Return the [x, y] coordinate for the center point of the cell that contains the specified text.  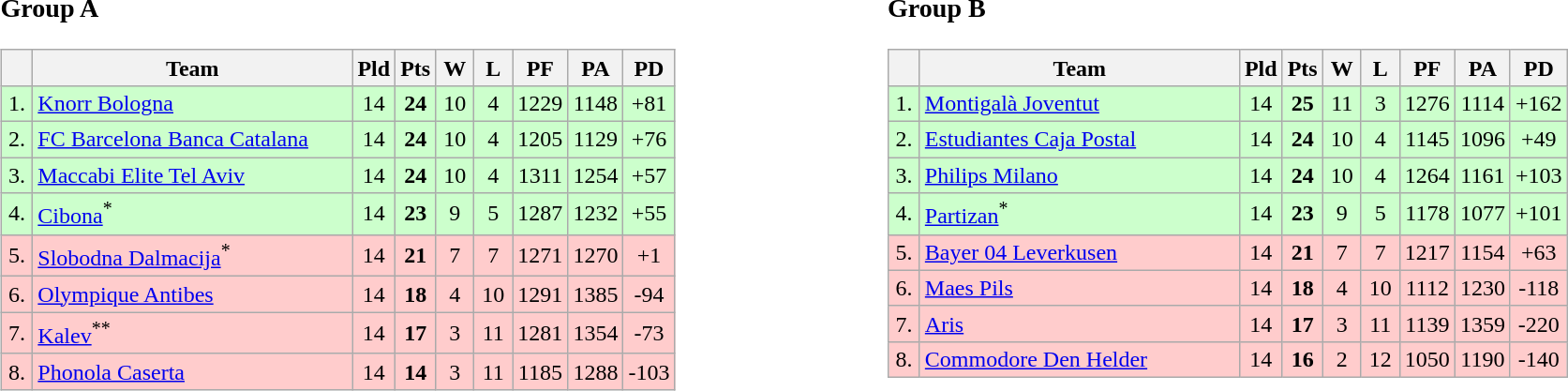
Kalev** [193, 334]
1254 [596, 175]
1291 [540, 294]
+1 [649, 255]
1077 [1483, 214]
-103 [649, 371]
Estudiantes Caja Postal [1080, 140]
+63 [1539, 252]
1281 [540, 334]
+81 [649, 103]
1114 [1483, 103]
-118 [1539, 288]
1050 [1426, 359]
Philips Milano [1080, 175]
Olympique Antibes [193, 294]
Cibona* [193, 214]
1178 [1426, 214]
+101 [1539, 214]
Maccabi Elite Tel Aviv [193, 175]
1230 [1483, 288]
1154 [1483, 252]
1276 [1426, 103]
-94 [649, 294]
1129 [596, 140]
-73 [649, 334]
12 [1380, 359]
+103 [1539, 175]
+162 [1539, 103]
-220 [1539, 323]
1161 [1483, 175]
1354 [596, 334]
+49 [1539, 140]
1217 [1426, 252]
+76 [649, 140]
1229 [540, 103]
Phonola Caserta [193, 371]
1112 [1426, 288]
1145 [1426, 140]
1311 [540, 175]
Bayer 04 Leverkusen [1080, 252]
+55 [649, 214]
1139 [1426, 323]
1264 [1426, 175]
1205 [540, 140]
Montigalà Joventut [1080, 103]
2 [1342, 359]
1096 [1483, 140]
1232 [596, 214]
FC Barcelona Banca Catalana [193, 140]
Commodore Den Helder [1080, 359]
Knorr Bologna [193, 103]
1287 [540, 214]
1288 [596, 371]
-140 [1539, 359]
1185 [540, 371]
1359 [1483, 323]
Maes Pils [1080, 288]
1385 [596, 294]
1190 [1483, 359]
Slobodna Dalmacija* [193, 255]
Partizan* [1080, 214]
25 [1303, 103]
Aris [1080, 323]
1270 [596, 255]
1148 [596, 103]
+57 [649, 175]
16 [1303, 359]
1271 [540, 255]
